Search for the cell housing the specified text and yield its (X, Y) center coordinate. 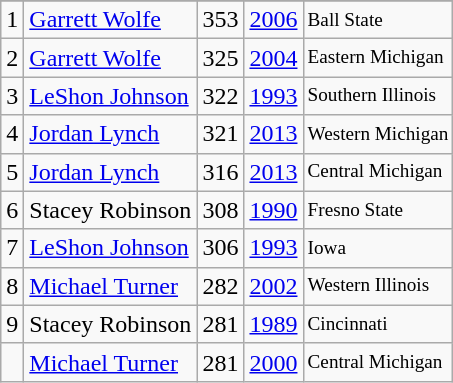
353 (220, 20)
Cincinnati (378, 324)
Southern Illinois (378, 96)
Fresno State (378, 210)
1 (12, 20)
9 (12, 324)
3 (12, 96)
Western Illinois (378, 286)
306 (220, 248)
Iowa (378, 248)
2 (12, 58)
7 (12, 248)
4 (12, 134)
316 (220, 172)
325 (220, 58)
8 (12, 286)
Western Michigan (378, 134)
2006 (274, 20)
6 (12, 210)
5 (12, 172)
322 (220, 96)
2002 (274, 286)
308 (220, 210)
Eastern Michigan (378, 58)
282 (220, 286)
Ball State (378, 20)
1989 (274, 324)
2004 (274, 58)
321 (220, 134)
2000 (274, 362)
1990 (274, 210)
